Scan for the cell matching the given text and deliver its (X, Y) coordinate at center. 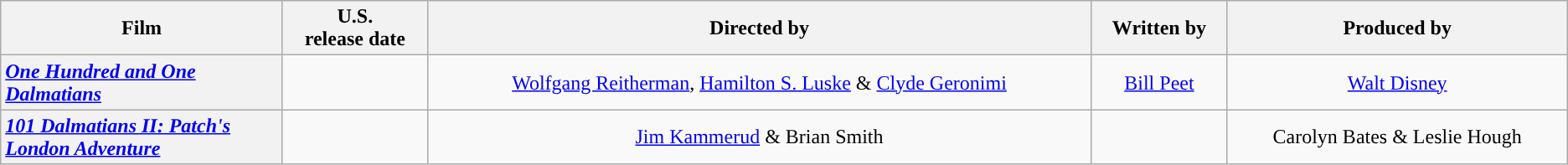
Carolyn Bates & Leslie Hough (1397, 137)
Wolfgang Reitherman, Hamilton S. Luske & Clyde Geronimi (759, 82)
101 Dalmatians II: Patch's London Adventure (142, 137)
Walt Disney (1397, 82)
Directed by (759, 28)
Produced by (1397, 28)
Bill Peet (1159, 82)
One Hundred and One Dalmatians (142, 82)
U.S. release date (355, 28)
Written by (1159, 28)
Jim Kammerud & Brian Smith (759, 137)
Film (142, 28)
